Find where the given text appears and provide that cell's center as (X, Y) coordinate. 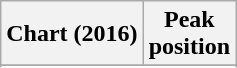
Peak position (189, 34)
Chart (2016) (72, 34)
